Identify which cell holds the provided text, then report its [X, Y] central coordinate. 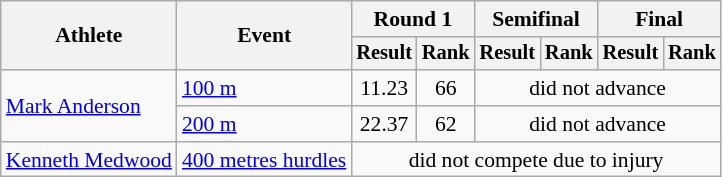
Round 1 [412, 19]
22.37 [384, 124]
62 [446, 124]
Semifinal [536, 19]
Mark Anderson [89, 106]
Final [660, 19]
11.23 [384, 88]
100 m [264, 88]
Event [264, 36]
66 [446, 88]
Athlete [89, 36]
200 m [264, 124]
